Provide the [X, Y] coordinate of the cell's center where the given text is located.  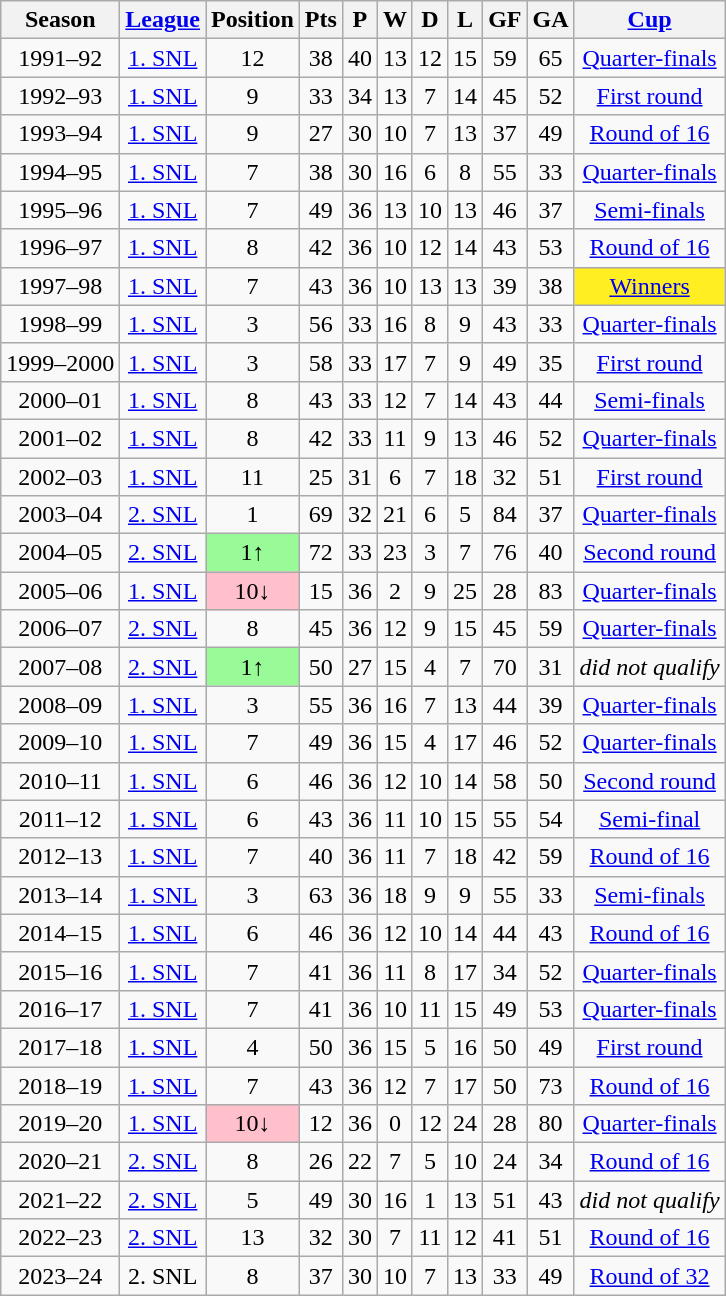
2023–24 [60, 1276]
23 [394, 553]
1998–99 [60, 324]
Position [253, 20]
35 [550, 362]
2012–13 [60, 857]
GA [550, 20]
2018–19 [60, 1085]
2002–03 [60, 477]
2001–02 [60, 438]
26 [320, 1162]
Season [60, 20]
76 [505, 553]
63 [320, 895]
1995–96 [60, 210]
1994–95 [60, 172]
1991–92 [60, 58]
1997–98 [60, 286]
2013–14 [60, 895]
2009–10 [60, 743]
0 [394, 1124]
2000–01 [60, 400]
D [430, 20]
W [394, 20]
72 [320, 553]
69 [320, 515]
P [360, 20]
2019–20 [60, 1124]
2006–07 [60, 629]
84 [505, 515]
2008–09 [60, 705]
83 [550, 591]
2 [394, 591]
Round of 32 [650, 1276]
Pts [320, 20]
2014–15 [60, 933]
Winners [650, 286]
22 [360, 1162]
League [163, 20]
56 [320, 324]
2022–23 [60, 1238]
1993–94 [60, 134]
Semi-final [650, 819]
21 [394, 515]
80 [550, 1124]
GF [505, 20]
2021–22 [60, 1200]
73 [550, 1085]
Cup [650, 20]
65 [550, 58]
2011–12 [60, 819]
1999–2000 [60, 362]
2020–21 [60, 1162]
2017–18 [60, 1047]
2003–04 [60, 515]
1996–97 [60, 248]
54 [550, 819]
70 [505, 667]
L [466, 20]
2004–05 [60, 553]
2010–11 [60, 781]
2005–06 [60, 591]
2015–16 [60, 971]
2016–17 [60, 1009]
1992–93 [60, 96]
2007–08 [60, 667]
